Output the (X, Y) coordinate of the center of the cell containing the given text.  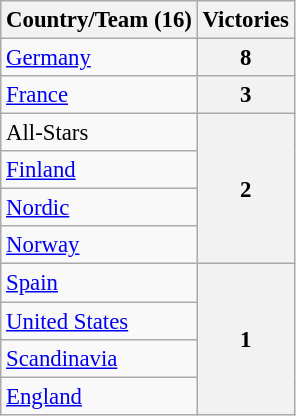
All-Stars (99, 133)
France (99, 95)
2 (246, 189)
England (99, 396)
Finland (99, 170)
Norway (99, 245)
Victories (246, 20)
Germany (99, 58)
3 (246, 95)
Country/Team (16) (99, 20)
Spain (99, 283)
Scandinavia (99, 358)
1 (246, 339)
8 (246, 58)
United States (99, 321)
Nordic (99, 208)
